Capture the cell that displays the provided text and extract its [X, Y] central coordinate. 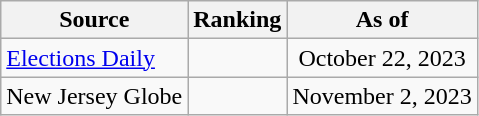
As of [382, 20]
October 22, 2023 [382, 58]
New Jersey Globe [94, 96]
November 2, 2023 [382, 96]
Elections Daily [94, 58]
Source [94, 20]
Ranking [238, 20]
